Locate the cell with the specified text and output its (X, Y) center coordinate. 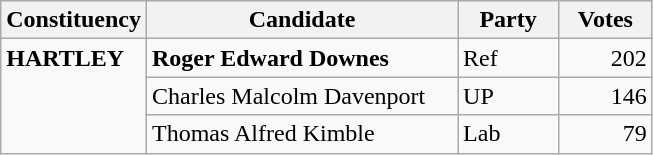
Lab (508, 134)
Roger Edward Downes (302, 58)
146 (606, 96)
Candidate (302, 20)
79 (606, 134)
Ref (508, 58)
Party (508, 20)
HARTLEY (74, 96)
202 (606, 58)
UP (508, 96)
Charles Malcolm Davenport (302, 96)
Thomas Alfred Kimble (302, 134)
Votes (606, 20)
Constituency (74, 20)
